Provide the [x, y] coordinate of the cell's center where the given text is located.  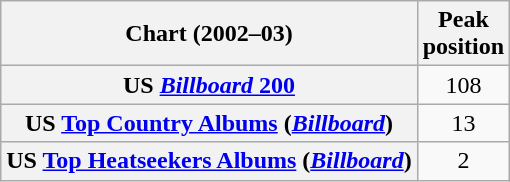
108 [463, 85]
Chart (2002–03) [209, 34]
US Top Country Albums (Billboard) [209, 123]
US Billboard 200 [209, 85]
13 [463, 123]
2 [463, 161]
Peak position [463, 34]
US Top Heatseekers Albums (Billboard) [209, 161]
